From the cell containing the given text, extract its center point as (X, Y) coordinate. 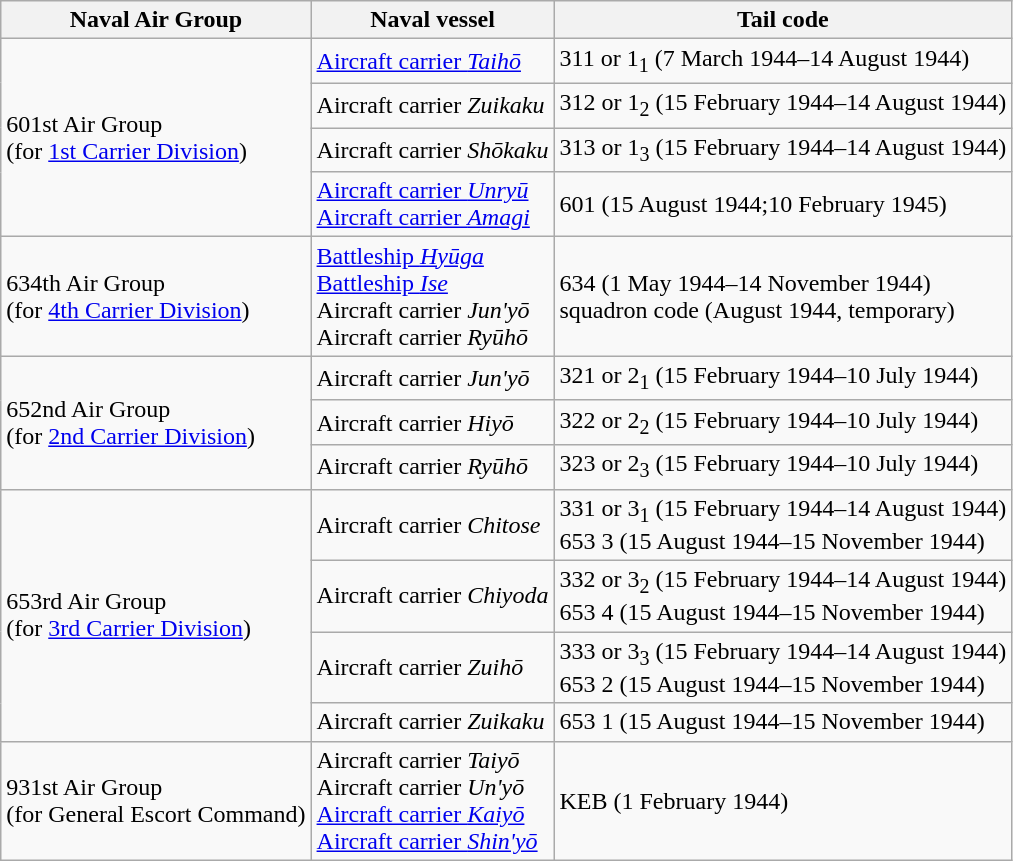
931st Air Group(for General Escort Command) (156, 800)
Aircraft carrier Jun'yō (432, 378)
311 or 11 (7 March 1944–14 August 1944) (783, 61)
Aircraft carrier TaiyōAircraft carrier Un'yōAircraft carrier KaiyōAircraft carrier Shin'yō (432, 800)
634 (1 May 1944–14 November 1944)squadron code (August 1944, temporary) (783, 296)
Naval vessel (432, 20)
322 or 22 (15 February 1944–10 July 1944) (783, 422)
Aircraft carrier Chiyoda (432, 596)
Aircraft carrier Shōkaku (432, 150)
634th Air Group(for 4th Carrier Division) (156, 296)
653 1 (15 August 1944–15 November 1944) (783, 722)
321 or 21 (15 February 1944–10 July 1944) (783, 378)
Aircraft carrier Chitose (432, 524)
Tail code (783, 20)
Naval Air Group (156, 20)
313 or 13 (15 February 1944–14 August 1944) (783, 150)
601st Air Group(for 1st Carrier Division) (156, 138)
652nd Air Group(for 2nd Carrier Division) (156, 422)
601 (15 August 1944;10 February 1945) (783, 204)
KEB (1 February 1944) (783, 800)
312 or 12 (15 February 1944–14 August 1944) (783, 105)
331 or 31 (15 February 1944–14 August 1944)653 3 (15 August 1944–15 November 1944) (783, 524)
333 or 33 (15 February 1944–14 August 1944)653 2 (15 August 1944–15 November 1944) (783, 668)
323 or 23 (15 February 1944–10 July 1944) (783, 467)
Aircraft carrier Ryūhō (432, 467)
Aircraft carrier Hiyō (432, 422)
332 or 32 (15 February 1944–14 August 1944)653 4 (15 August 1944–15 November 1944) (783, 596)
653rd Air Group(for 3rd Carrier Division) (156, 615)
Aircraft carrier Zuihō (432, 668)
Aircraft carrier Taihō (432, 61)
Battleship HyūgaBattleship IseAircraft carrier Jun'yōAircraft carrier Ryūhō (432, 296)
Aircraft carrier UnryūAircraft carrier Amagi (432, 204)
